Scan for the cell matching the given text and deliver its [X, Y] coordinate at center. 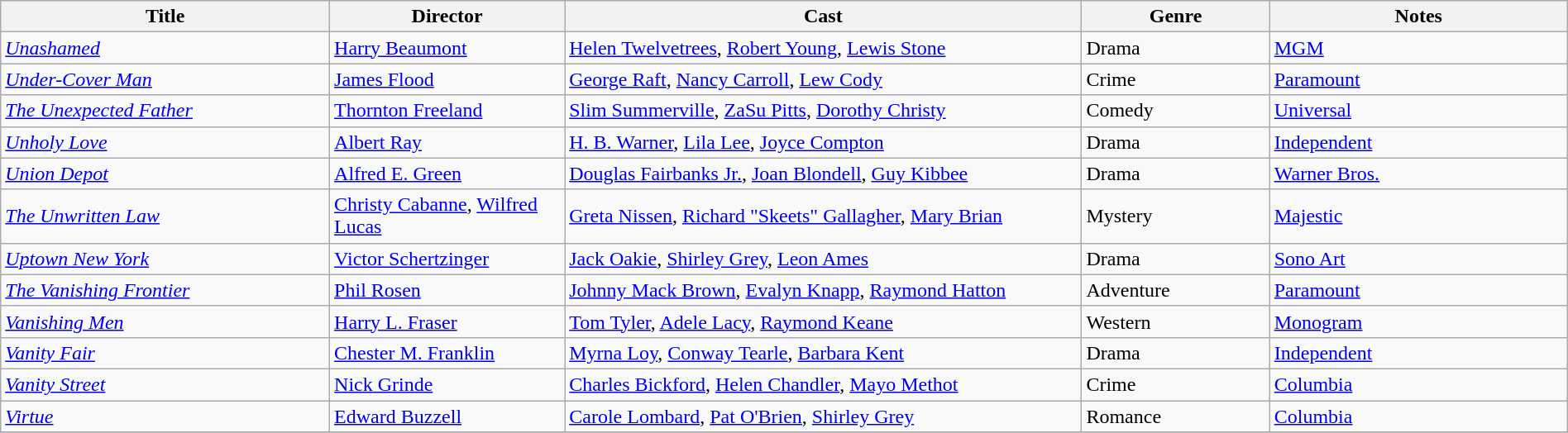
Phil Rosen [447, 290]
Mystery [1176, 216]
Slim Summerville, ZaSu Pitts, Dorothy Christy [824, 111]
Myrna Loy, Conway Tearle, Barbara Kent [824, 353]
Harry Beaumont [447, 48]
Cast [824, 17]
Tom Tyler, Adele Lacy, Raymond Keane [824, 321]
George Raft, Nancy Carroll, Lew Cody [824, 79]
Under-Cover Man [165, 79]
Victor Schertzinger [447, 259]
MGM [1418, 48]
Chester M. Franklin [447, 353]
Alfred E. Green [447, 174]
Adventure [1176, 290]
Christy Cabanne, Wilfred Lucas [447, 216]
Title [165, 17]
Carole Lombard, Pat O'Brien, Shirley Grey [824, 416]
Uptown New York [165, 259]
The Vanishing Frontier [165, 290]
Warner Bros. [1418, 174]
Vanishing Men [165, 321]
Notes [1418, 17]
Universal [1418, 111]
Greta Nissen, Richard "Skeets" Gallagher, Mary Brian [824, 216]
The Unwritten Law [165, 216]
Genre [1176, 17]
Comedy [1176, 111]
Albert Ray [447, 142]
Charles Bickford, Helen Chandler, Mayo Methot [824, 384]
Jack Oakie, Shirley Grey, Leon Ames [824, 259]
Sono Art [1418, 259]
Virtue [165, 416]
Edward Buzzell [447, 416]
Vanity Fair [165, 353]
Union Depot [165, 174]
Harry L. Fraser [447, 321]
Majestic [1418, 216]
Western [1176, 321]
Nick Grinde [447, 384]
James Flood [447, 79]
Johnny Mack Brown, Evalyn Knapp, Raymond Hatton [824, 290]
H. B. Warner, Lila Lee, Joyce Compton [824, 142]
Thornton Freeland [447, 111]
The Unexpected Father [165, 111]
Vanity Street [165, 384]
Helen Twelvetrees, Robert Young, Lewis Stone [824, 48]
Douglas Fairbanks Jr., Joan Blondell, Guy Kibbee [824, 174]
Unashamed [165, 48]
Romance [1176, 416]
Director [447, 17]
Monogram [1418, 321]
Unholy Love [165, 142]
